Provide the (x, y) coordinate of the cell's center where the given text is located.  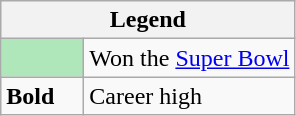
Legend (148, 20)
Bold (42, 96)
Career high (190, 96)
Won the Super Bowl (190, 58)
